Return [x, y] of the center of cell containing provided text 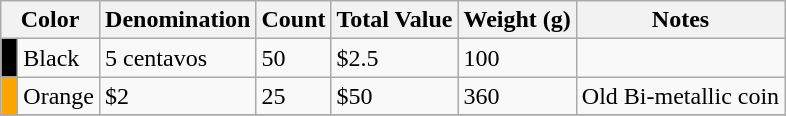
Denomination [178, 20]
Old Bi-metallic coin [680, 96]
50 [294, 58]
100 [517, 58]
Black [59, 58]
$50 [394, 96]
Notes [680, 20]
5 centavos [178, 58]
Orange [59, 96]
Weight (g) [517, 20]
Count [294, 20]
$2 [178, 96]
360 [517, 96]
25 [294, 96]
Color [50, 20]
$2.5 [394, 58]
Total Value [394, 20]
